Determine the [X, Y] coordinate at the center of the cell enclosing the given text.  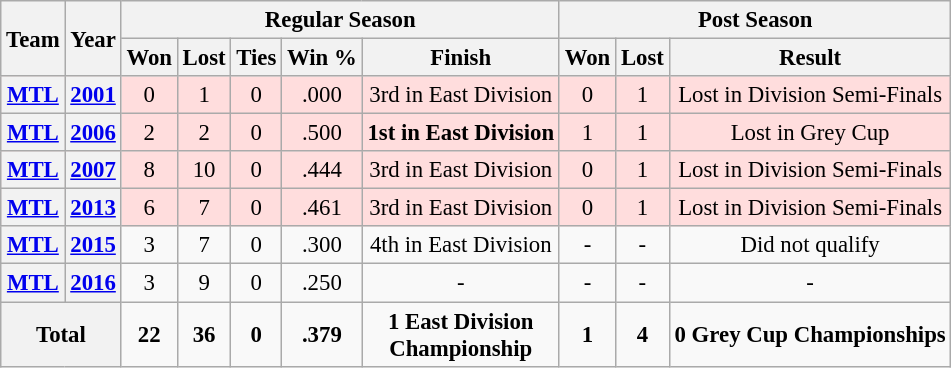
0 Grey Cup Championships [810, 334]
2015 [93, 245]
2001 [93, 95]
1st in East Division [460, 133]
.500 [322, 133]
Total [61, 334]
Result [810, 58]
Team [33, 38]
2016 [93, 283]
36 [204, 334]
2007 [93, 170]
.379 [322, 334]
10 [204, 170]
.444 [322, 170]
.300 [322, 245]
.000 [322, 95]
4th in East Division [460, 245]
Regular Season [340, 20]
2006 [93, 133]
Year [93, 38]
Post Season [755, 20]
6 [149, 208]
2013 [93, 208]
Ties [256, 58]
.461 [322, 208]
8 [149, 170]
Lost in Grey Cup [810, 133]
Did not qualify [810, 245]
9 [204, 283]
Win % [322, 58]
1 East DivisionChampionship [460, 334]
Finish [460, 58]
4 [643, 334]
22 [149, 334]
.250 [322, 283]
